Output the (x, y) coordinate of the center of the cell containing the given text.  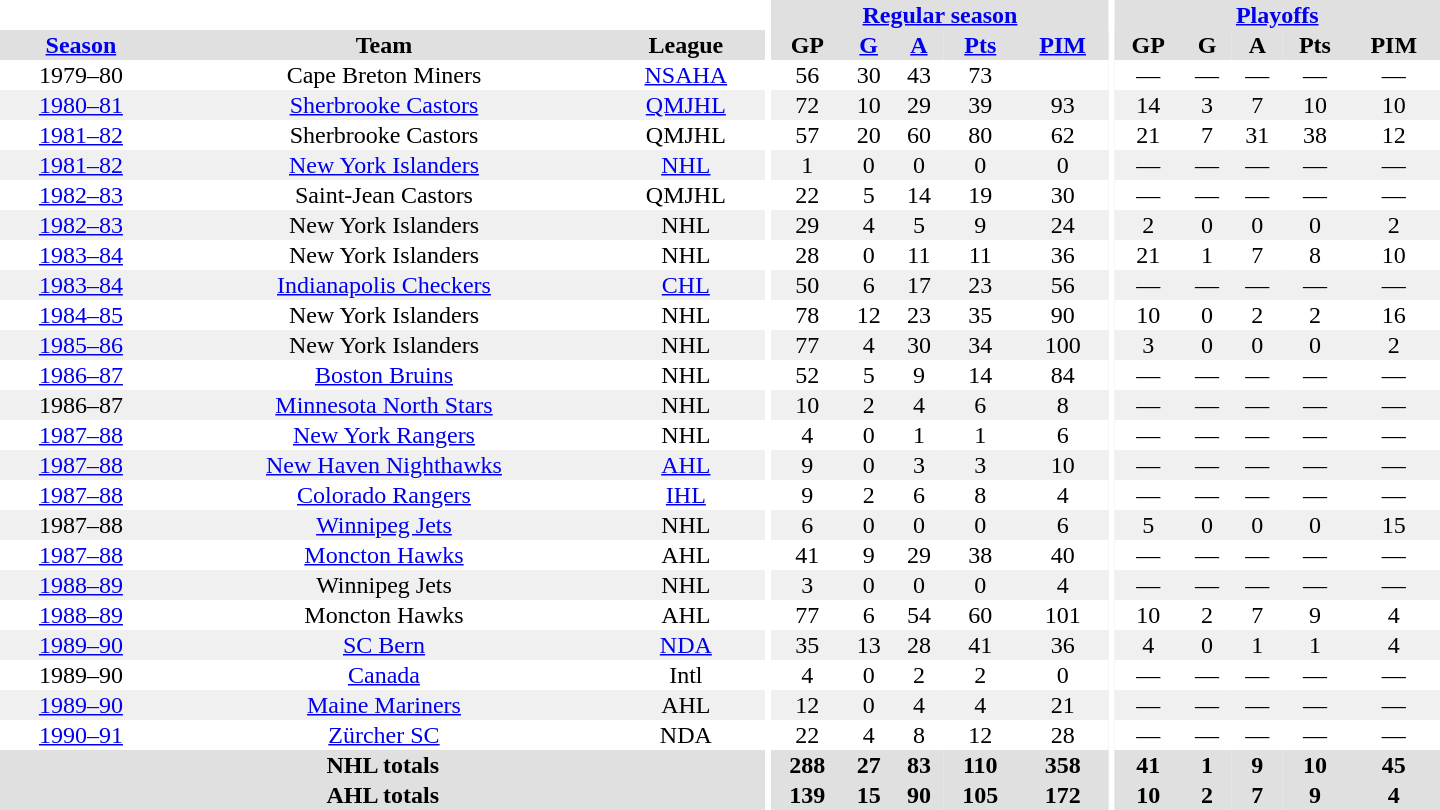
27 (869, 765)
13 (869, 645)
Saint-Jean Castors (384, 195)
80 (980, 135)
CHL (686, 285)
105 (980, 795)
16 (1394, 315)
19 (980, 195)
1979–80 (81, 75)
45 (1394, 765)
358 (1063, 765)
Canada (384, 675)
50 (808, 285)
NSAHA (686, 75)
Maine Mariners (384, 705)
73 (980, 75)
Indianapolis Checkers (384, 285)
Colorado Rangers (384, 495)
62 (1063, 135)
34 (980, 345)
93 (1063, 105)
17 (919, 285)
288 (808, 765)
52 (808, 375)
24 (1063, 225)
139 (808, 795)
84 (1063, 375)
Boston Bruins (384, 375)
Season (81, 45)
54 (919, 615)
101 (1063, 615)
172 (1063, 795)
IHL (686, 495)
20 (869, 135)
31 (1257, 135)
League (686, 45)
100 (1063, 345)
1980–81 (81, 105)
1985–86 (81, 345)
SC Bern (384, 645)
43 (919, 75)
Minnesota North Stars (384, 405)
1984–85 (81, 315)
40 (1063, 555)
78 (808, 315)
110 (980, 765)
Team (384, 45)
New Haven Nighthawks (384, 465)
Intl (686, 675)
83 (919, 765)
NHL totals (383, 765)
39 (980, 105)
Playoffs (1277, 15)
Cape Breton Miners (384, 75)
72 (808, 105)
New York Rangers (384, 435)
Regular season (940, 15)
AHL totals (383, 795)
Zürcher SC (384, 735)
57 (808, 135)
1990–91 (81, 735)
